Scan for the cell matching the given text and deliver its (x, y) coordinate at center. 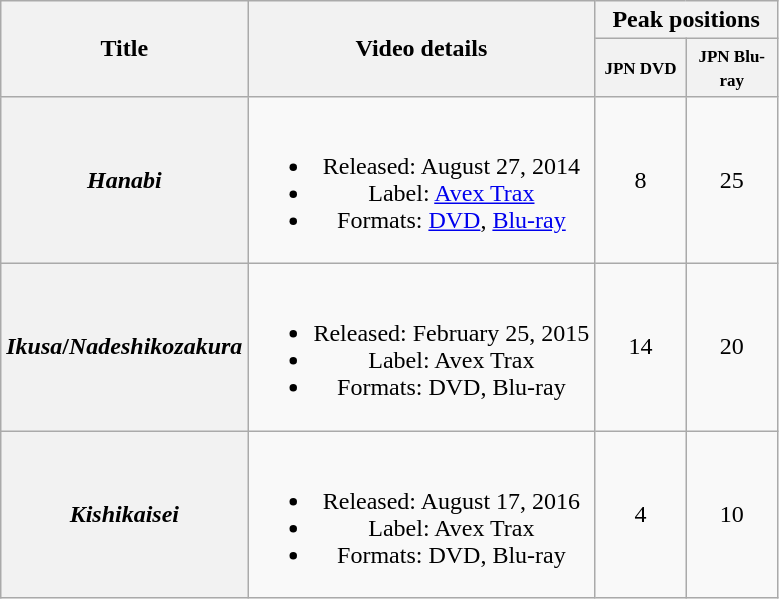
20 (732, 348)
10 (732, 514)
8 (640, 180)
Ikusa/Nadeshikozakura (124, 348)
Video details (422, 49)
Title (124, 49)
Released: August 27, 2014Label: Avex TraxFormats: DVD, Blu-ray (422, 180)
Kishikaisei (124, 514)
Released: August 17, 2016Label: Avex TraxFormats: DVD, Blu-ray (422, 514)
Released: February 25, 2015Label: Avex TraxFormats: DVD, Blu-ray (422, 348)
14 (640, 348)
4 (640, 514)
25 (732, 180)
Peak positions (686, 20)
JPN DVD (640, 68)
JPN Blu-ray (732, 68)
Hanabi (124, 180)
